Capture the cell that displays the provided text and extract its [X, Y] central coordinate. 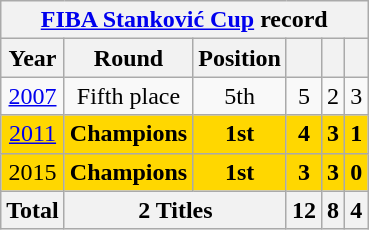
2 Titles [175, 210]
12 [304, 210]
Round [128, 58]
Total [33, 210]
Fifth place [128, 96]
1 [356, 134]
2007 [33, 96]
2 [334, 96]
5 [304, 96]
Year [33, 58]
FIBA Stanković Cup record [184, 20]
2015 [33, 172]
5th [240, 96]
2011 [33, 134]
8 [334, 210]
Position [240, 58]
0 [356, 172]
